Return the [X, Y] coordinate for the center point of the cell that contains the specified text.  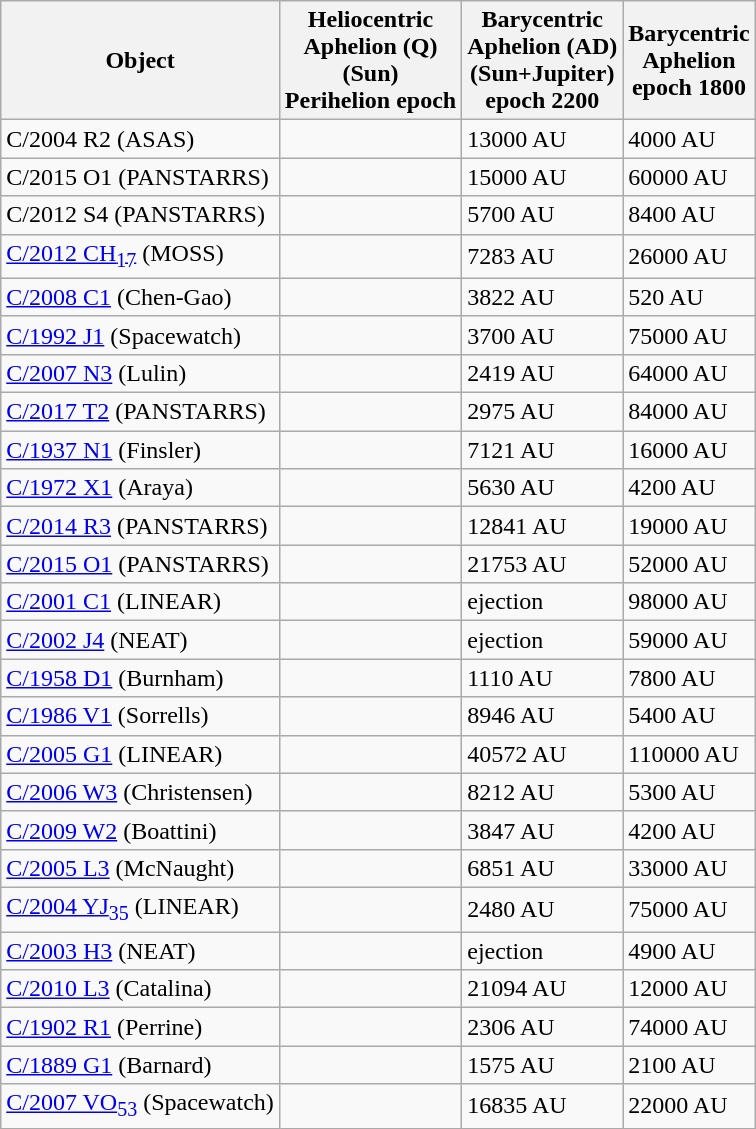
C/2003 H3 (NEAT) [140, 951]
C/2008 C1 (Chen-Gao) [140, 297]
C/2012 S4 (PANSTARRS) [140, 215]
84000 AU [689, 412]
8212 AU [542, 792]
7800 AU [689, 678]
60000 AU [689, 177]
C/1972 X1 (Araya) [140, 488]
12000 AU [689, 989]
4000 AU [689, 139]
59000 AU [689, 640]
15000 AU [542, 177]
5300 AU [689, 792]
3822 AU [542, 297]
2480 AU [542, 909]
3847 AU [542, 830]
C/2007 N3 (Lulin) [140, 373]
C/2014 R3 (PANSTARRS) [140, 526]
1110 AU [542, 678]
21753 AU [542, 564]
C/1986 V1 (Sorrells) [140, 716]
BarycentricAphelionepoch 1800 [689, 60]
19000 AU [689, 526]
C/2012 CH17 (MOSS) [140, 256]
C/2017 T2 (PANSTARRS) [140, 412]
5630 AU [542, 488]
8400 AU [689, 215]
C/2004 YJ35 (LINEAR) [140, 909]
C/2005 L3 (McNaught) [140, 868]
520 AU [689, 297]
7121 AU [542, 450]
22000 AU [689, 1106]
BarycentricAphelion (AD)(Sun+Jupiter)epoch 2200 [542, 60]
C/2007 VO53 (Spacewatch) [140, 1106]
98000 AU [689, 602]
C/1992 J1 (Spacewatch) [140, 335]
5700 AU [542, 215]
C/1889 G1 (Barnard) [140, 1065]
C/1958 D1 (Burnham) [140, 678]
12841 AU [542, 526]
7283 AU [542, 256]
2306 AU [542, 1027]
2419 AU [542, 373]
13000 AU [542, 139]
74000 AU [689, 1027]
C/2002 J4 (NEAT) [140, 640]
C/2006 W3 (Christensen) [140, 792]
5400 AU [689, 716]
2975 AU [542, 412]
40572 AU [542, 754]
33000 AU [689, 868]
C/2004 R2 (ASAS) [140, 139]
52000 AU [689, 564]
16835 AU [542, 1106]
1575 AU [542, 1065]
C/1902 R1 (Perrine) [140, 1027]
C/2001 C1 (LINEAR) [140, 602]
C/2010 L3 (Catalina) [140, 989]
C/2009 W2 (Boattini) [140, 830]
C/1937 N1 (Finsler) [140, 450]
Object [140, 60]
8946 AU [542, 716]
16000 AU [689, 450]
21094 AU [542, 989]
64000 AU [689, 373]
4900 AU [689, 951]
2100 AU [689, 1065]
HeliocentricAphelion (Q)(Sun)Perihelion epoch [370, 60]
C/2005 G1 (LINEAR) [140, 754]
6851 AU [542, 868]
26000 AU [689, 256]
3700 AU [542, 335]
110000 AU [689, 754]
